Find where the given text appears and provide that cell's center as (x, y) coordinate. 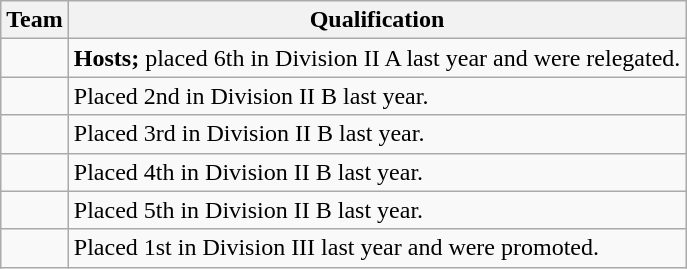
Qualification (377, 20)
Placed 5th in Division II B last year. (377, 210)
Placed 4th in Division II B last year. (377, 172)
Hosts; placed 6th in Division II A last year and were relegated. (377, 58)
Placed 3rd in Division II B last year. (377, 134)
Placed 1st in Division III last year and were promoted. (377, 248)
Placed 2nd in Division II B last year. (377, 96)
Team (35, 20)
